For the text-containing cell, return its midpoint in (x, y) coordinate format. 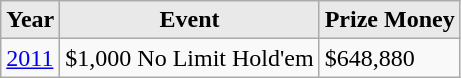
$1,000 No Limit Hold'em (190, 58)
Event (190, 20)
2011 (30, 58)
Year (30, 20)
$648,880 (390, 58)
Prize Money (390, 20)
